Provide the [x, y] coordinate of the cell's center where the given text is located.  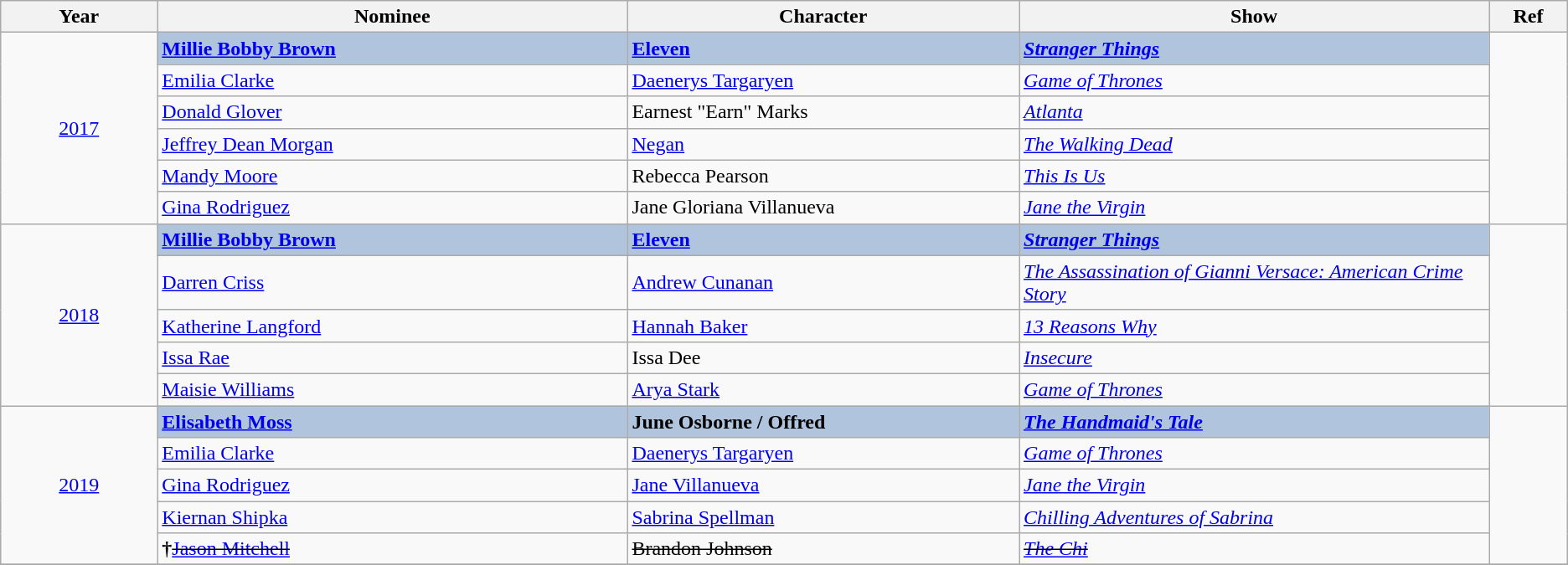
The Handmaid's Tale [1255, 421]
Jane Villanueva [823, 485]
The Chi [1255, 549]
This Is Us [1255, 176]
Insecure [1255, 357]
Elisabeth Moss [392, 421]
Year [79, 17]
Darren Criss [392, 283]
Nominee [392, 17]
June Osborne / Offred [823, 421]
Rebecca Pearson [823, 176]
Donald Glover [392, 112]
The Walking Dead [1255, 144]
Ref [1529, 17]
Arya Stark [823, 389]
Chilling Adventures of Sabrina [1255, 517]
The Assassination of Gianni Versace: American Crime Story [1255, 283]
Issa Rae [392, 357]
Earnest "Earn" Marks [823, 112]
Sabrina Spellman [823, 517]
13 Reasons Why [1255, 326]
Andrew Cunanan [823, 283]
2017 [79, 128]
Jeffrey Dean Morgan [392, 144]
Negan [823, 144]
Brandon Johnson [823, 549]
Maisie Williams [392, 389]
Character [823, 17]
Mandy Moore [392, 176]
Show [1255, 17]
Atlanta [1255, 112]
†Jason Mitchell [392, 549]
Katherine Langford [392, 326]
Jane Gloriana Villanueva [823, 208]
2018 [79, 315]
Kiernan Shipka [392, 517]
2019 [79, 485]
Issa Dee [823, 357]
Hannah Baker [823, 326]
